Scan for the cell matching the given text and deliver its [x, y] coordinate at center. 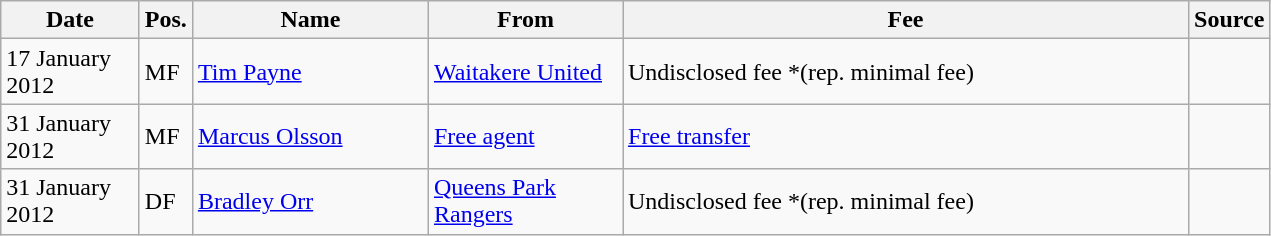
Fee [905, 20]
Free agent [525, 136]
DF [166, 202]
Pos. [166, 20]
Date [70, 20]
Source [1230, 20]
Waitakere United [525, 72]
Bradley Orr [310, 202]
Tim Payne [310, 72]
From [525, 20]
Marcus Olsson [310, 136]
Queens Park Rangers [525, 202]
Name [310, 20]
17 January 2012 [70, 72]
Free transfer [905, 136]
